Detect which cell encompasses the target text, then output its [X, Y] center coordinate. 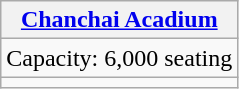
Chanchai Acadium [120, 20]
Capacity: 6,000 seating [120, 58]
